Scan for the cell matching the given text and deliver its (X, Y) coordinate at center. 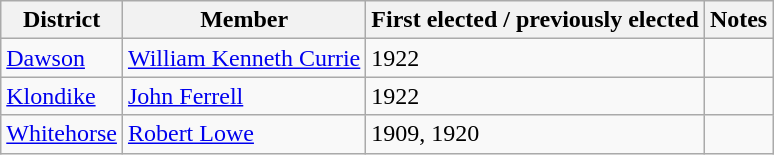
Dawson (62, 58)
1909, 1920 (536, 134)
Klondike (62, 96)
John Ferrell (244, 96)
Robert Lowe (244, 134)
District (62, 20)
Notes (738, 20)
William Kenneth Currie (244, 58)
Member (244, 20)
Whitehorse (62, 134)
First elected / previously elected (536, 20)
